For the text-containing cell, return its midpoint in (X, Y) coordinate format. 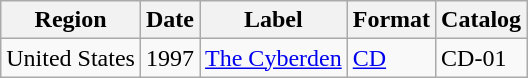
Label (274, 20)
CD-01 (482, 58)
CD (391, 58)
Format (391, 20)
1997 (170, 58)
Date (170, 20)
Region (71, 20)
Catalog (482, 20)
The Cyberden (274, 58)
United States (71, 58)
